Locate the cell with the specified text and output its (x, y) center coordinate. 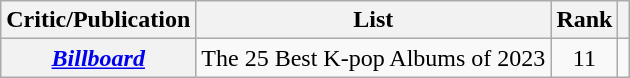
11 (584, 58)
List (374, 20)
Rank (584, 20)
Billboard (98, 58)
Critic/Publication (98, 20)
The 25 Best K-pop Albums of 2023 (374, 58)
